Determine the (X, Y) coordinate at the center of the cell enclosing the given text.  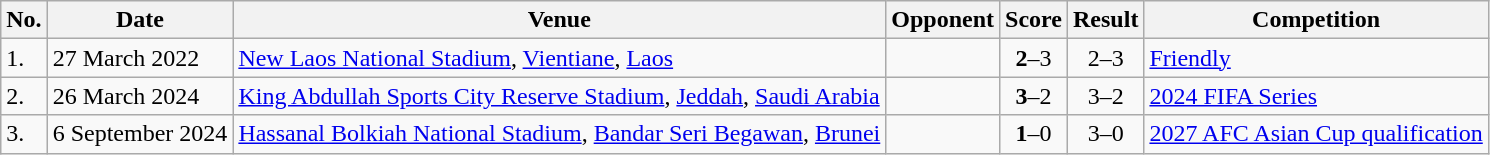
1–0 (1034, 134)
3. (24, 134)
King Abdullah Sports City Reserve Stadium, Jeddah, Saudi Arabia (560, 96)
Friendly (1316, 58)
2. (24, 96)
Venue (560, 20)
Competition (1316, 20)
2024 FIFA Series (1316, 96)
Opponent (943, 20)
Date (140, 20)
Hassanal Bolkiah National Stadium, Bandar Seri Begawan, Brunei (560, 134)
3–0 (1106, 134)
No. (24, 20)
Score (1034, 20)
27 March 2022 (140, 58)
Result (1106, 20)
New Laos National Stadium, Vientiane, Laos (560, 58)
6 September 2024 (140, 134)
1. (24, 58)
26 March 2024 (140, 96)
2027 AFC Asian Cup qualification (1316, 134)
